Extract the (x, y) coordinate from the center of the cell holding the provided text.  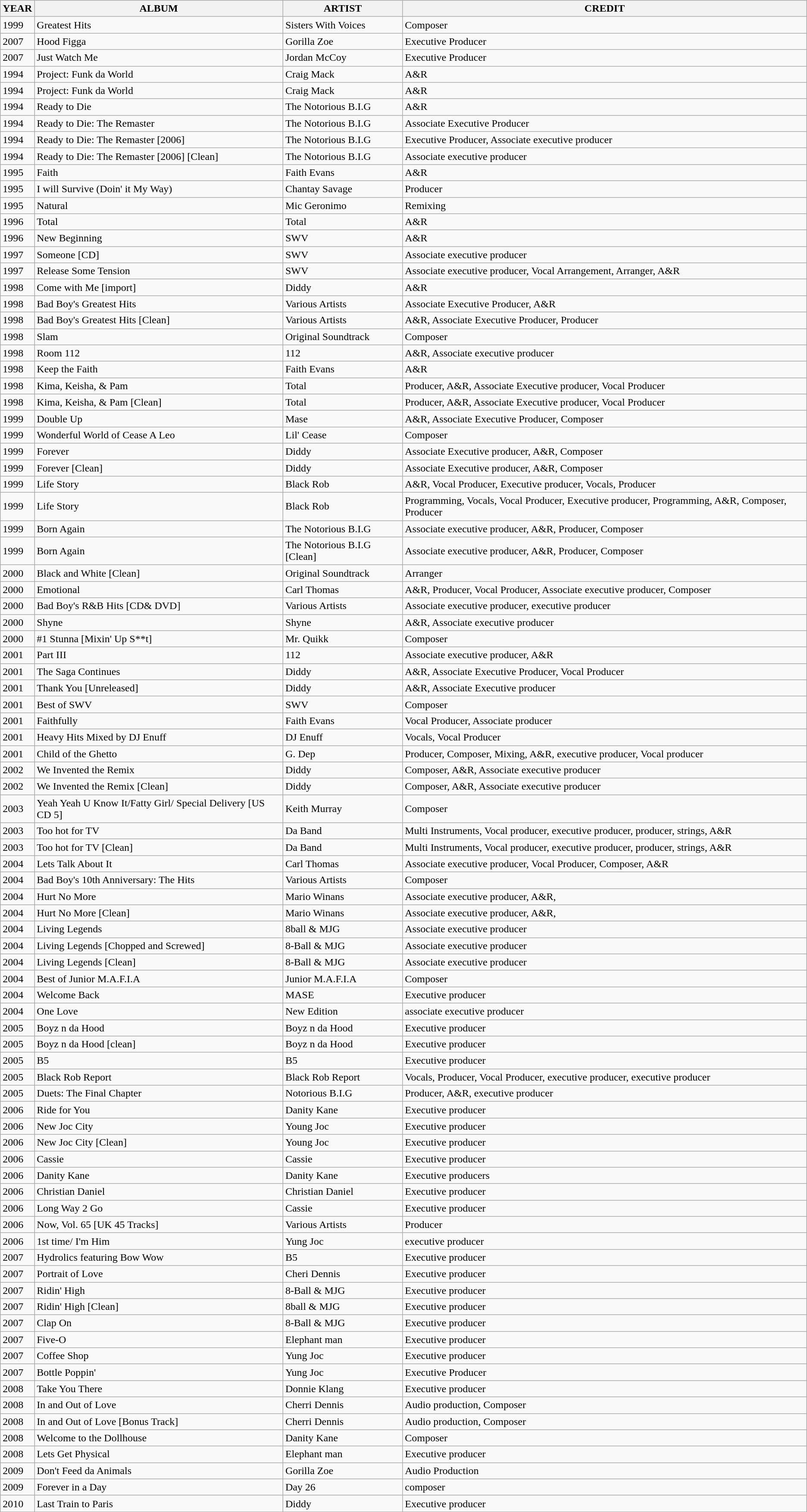
Ready to Die: The Remaster [2006] (159, 140)
Day 26 (342, 1487)
Vocal Producer, Associate producer (605, 721)
ARTIST (342, 9)
Associate Executive Producer, A&R (605, 304)
A&R, Vocal Producer, Executive producer, Vocals, Producer (605, 484)
DJ Enuff (342, 737)
1st time/ I'm Him (159, 1241)
Clap On (159, 1323)
Wonderful World of Cease A Leo (159, 435)
Associate executive producer, Vocal Arrangement, Arranger, A&R (605, 271)
Ride for You (159, 1110)
Yeah Yeah U Know It/Fatty Girl/ Special Delivery [US CD 5] (159, 809)
Double Up (159, 419)
Release Some Tension (159, 271)
Jordan McCoy (342, 58)
Mic Geronimo (342, 206)
Now, Vol. 65 [UK 45 Tracks] (159, 1225)
Emotional (159, 590)
Welcome to the Dollhouse (159, 1438)
Don't Feed da Animals (159, 1471)
associate executive producer (605, 1011)
Associate executive producer, Vocal Producer, Composer, A&R (605, 864)
Living Legends [Clean] (159, 962)
Thank You [Unreleased] (159, 688)
YEAR (17, 9)
Kima, Keisha, & Pam [Clean] (159, 402)
Mr. Quikk (342, 639)
Junior M.A.F.I.A (342, 978)
Mase (342, 419)
Executive producers (605, 1175)
A&R, Associate Executive Producer, Producer (605, 320)
One Love (159, 1011)
Remixing (605, 206)
Audio Production (605, 1471)
2010 (17, 1503)
New Joc City (159, 1126)
Faithfully (159, 721)
Associate executive producer, A&R (605, 655)
Ridin' High (159, 1290)
composer (605, 1487)
Last Train to Paris (159, 1503)
Living Legends [Chopped and Screwed] (159, 946)
Notorious B.I.G (342, 1093)
Arranger (605, 573)
A&R, Associate Executive Producer, Vocal Producer (605, 672)
Bad Boy's R&B Hits [CD& DVD] (159, 606)
Bad Boy's Greatest Hits [Clean] (159, 320)
Long Way 2 Go (159, 1208)
Faith (159, 172)
Bad Boy's Greatest Hits (159, 304)
Portrait of Love (159, 1274)
Slam (159, 337)
Lets Talk About It (159, 864)
Bottle Poppin' (159, 1372)
A&R, Associate Executive Producer, Composer (605, 419)
executive producer (605, 1241)
In and Out of Love [Bonus Track] (159, 1421)
Take You There (159, 1389)
Heavy Hits Mixed by DJ Enuff (159, 737)
Ready to Die: The Remaster [2006] [Clean] (159, 156)
In and Out of Love (159, 1405)
I will Survive (Doin' it My Way) (159, 189)
A&R, Producer, Vocal Producer, Associate executive producer, Composer (605, 590)
Welcome Back (159, 995)
Come with Me [import] (159, 287)
Kima, Keisha, & Pam (159, 386)
Best of Junior M.A.F.I.A (159, 978)
We Invented the Remix [Clean] (159, 787)
Just Watch Me (159, 58)
The Notorious B.I.G [Clean] (342, 551)
Lets Get Physical (159, 1454)
The Saga Continues (159, 672)
Too hot for TV [Clean] (159, 847)
Associate Executive Producer (605, 123)
Living Legends (159, 929)
G. Dep (342, 754)
Room 112 (159, 353)
MASE (342, 995)
Vocals, Vocal Producer (605, 737)
Chantay Savage (342, 189)
Forever [Clean] (159, 468)
Ready to Die (159, 107)
Coffee Shop (159, 1356)
New Joc City [Clean] (159, 1143)
Black and White [Clean] (159, 573)
Best of SWV (159, 704)
We Invented the Remix (159, 770)
New Beginning (159, 238)
Five-O (159, 1340)
Associate executive producer, executive producer (605, 606)
Vocals, Producer, Vocal Producer, executive producer, executive producer (605, 1077)
CREDIT (605, 9)
Duets: The Final Chapter (159, 1093)
ALBUM (159, 9)
Sisters With Voices (342, 25)
New Edition (342, 1011)
Ridin' High [Clean] (159, 1307)
Hurt No More [Clean] (159, 913)
Bad Boy's 10th Anniversary: The Hits (159, 880)
Keith Murray (342, 809)
Hurt No More (159, 897)
Ready to Die: The Remaster (159, 123)
Executive Producer, Associate executive producer (605, 140)
Boyz n da Hood [clean] (159, 1044)
Too hot for TV (159, 831)
Forever (159, 451)
A&R, Associate Executive producer (605, 688)
Producer, A&R, executive producer (605, 1093)
Natural (159, 206)
Cheri Dennis (342, 1274)
Forever in a Day (159, 1487)
Hydrolics featuring Bow Wow (159, 1257)
Donnie Klang (342, 1389)
#1 Stunna [Mixin' Up S**t] (159, 639)
Keep the Faith (159, 369)
Greatest Hits (159, 25)
Producer, Composer, Mixing, A&R, executive producer, Vocal producer (605, 754)
Child of the Ghetto (159, 754)
Part III (159, 655)
Someone [CD] (159, 255)
Hood Figga (159, 41)
Programming, Vocals, Vocal Producer, Executive producer, Programming, A&R, Composer, Producer (605, 507)
Lil' Cease (342, 435)
